Provide the [x, y] coordinate of the cell's center where the given text is located.  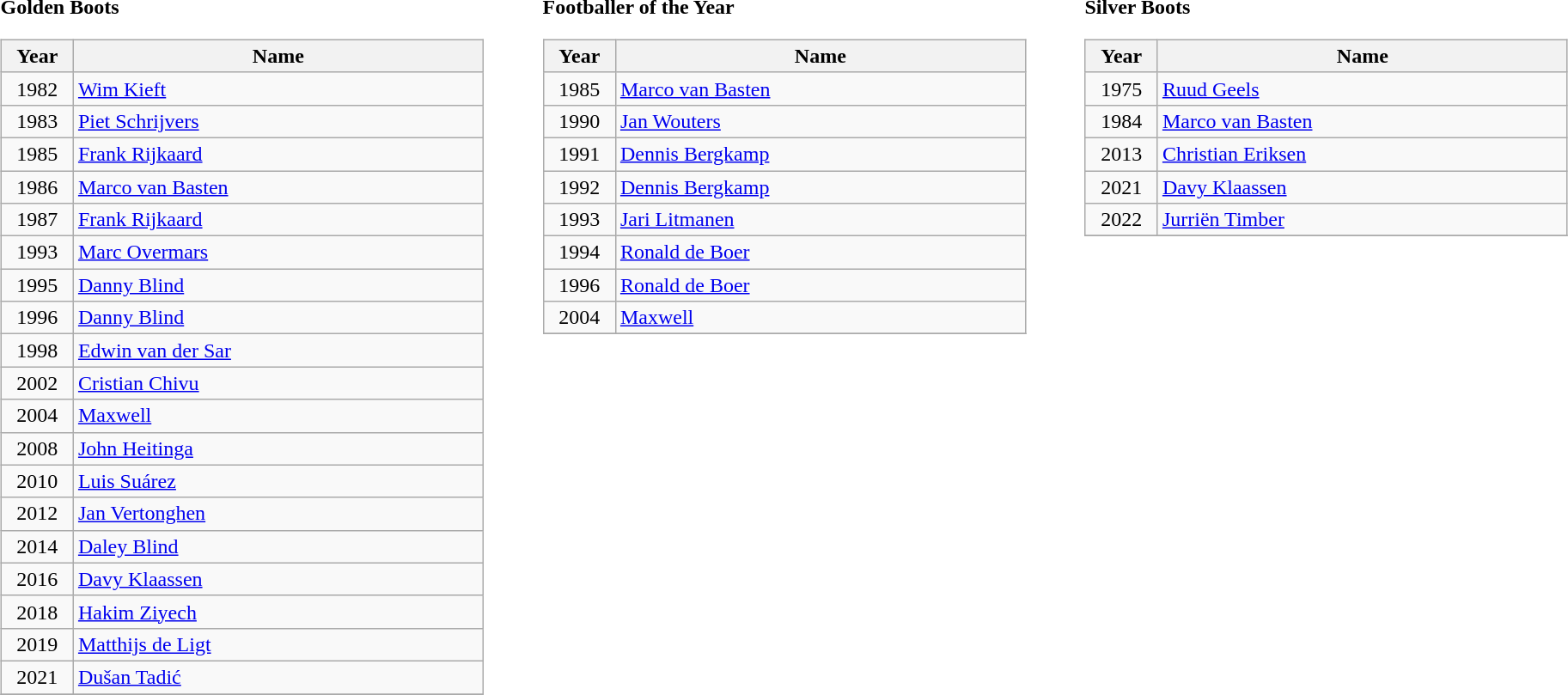
2010 [37, 481]
2019 [37, 644]
1984 [1121, 121]
1994 [579, 253]
Marc Overmars [278, 253]
Cristian Chivu [278, 383]
2002 [37, 383]
2012 [37, 514]
Daley Blind [278, 546]
2016 [37, 579]
Wim Kieft [278, 88]
Piet Schrijvers [278, 121]
1991 [579, 154]
1992 [579, 186]
2013 [1121, 154]
1975 [1121, 88]
Jurriën Timber [1363, 220]
Matthijs de Ligt [278, 644]
Jari Litmanen [820, 220]
1995 [37, 285]
Christian Eriksen [1363, 154]
2014 [37, 546]
Edwin van der Sar [278, 351]
1990 [579, 121]
2018 [37, 612]
Jan Wouters [820, 121]
1998 [37, 351]
2022 [1121, 220]
Luis Suárez [278, 481]
1986 [37, 186]
Ruud Geels [1363, 88]
John Heitinga [278, 448]
2008 [37, 448]
1987 [37, 220]
Jan Vertonghen [278, 514]
1983 [37, 121]
Hakim Ziyech [278, 612]
1982 [37, 88]
Dušan Tadić [278, 677]
